For the text-containing cell, return its midpoint in [x, y] coordinate format. 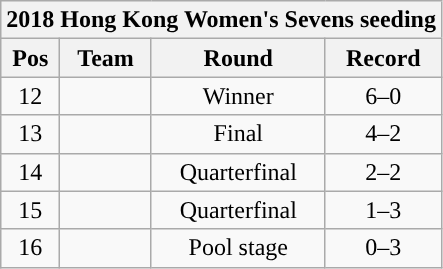
Winner [238, 96]
6–0 [383, 96]
2–2 [383, 172]
16 [30, 248]
1–3 [383, 210]
4–2 [383, 134]
0–3 [383, 248]
Final [238, 134]
Pool stage [238, 248]
12 [30, 96]
13 [30, 134]
14 [30, 172]
Team [106, 58]
Pos [30, 58]
2018 Hong Kong Women's Sevens seeding [222, 20]
Record [383, 58]
Round [238, 58]
15 [30, 210]
